Locate the cell with the specified text and output its [X, Y] center coordinate. 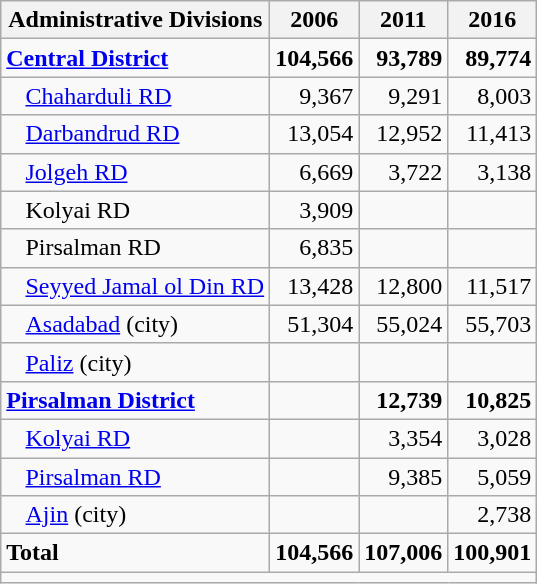
Ajin (city) [136, 515]
12,800 [404, 286]
107,006 [404, 553]
11,413 [492, 134]
2006 [314, 20]
Administrative Divisions [136, 20]
Total [136, 553]
2011 [404, 20]
Central District [136, 58]
6,835 [314, 248]
Darbandrud RD [136, 134]
Chaharduli RD [136, 96]
Seyyed Jamal ol Din RD [136, 286]
51,304 [314, 324]
12,739 [404, 400]
Pirsalman District [136, 400]
10,825 [492, 400]
Jolgeh RD [136, 172]
8,003 [492, 96]
2016 [492, 20]
3,909 [314, 210]
3,354 [404, 438]
3,722 [404, 172]
100,901 [492, 553]
55,024 [404, 324]
89,774 [492, 58]
13,054 [314, 134]
93,789 [404, 58]
Paliz (city) [136, 362]
55,703 [492, 324]
Asadabad (city) [136, 324]
9,291 [404, 96]
12,952 [404, 134]
5,059 [492, 477]
3,138 [492, 172]
3,028 [492, 438]
9,385 [404, 477]
11,517 [492, 286]
13,428 [314, 286]
6,669 [314, 172]
2,738 [492, 515]
9,367 [314, 96]
